Identify which cell holds the provided text, then report its (X, Y) central coordinate. 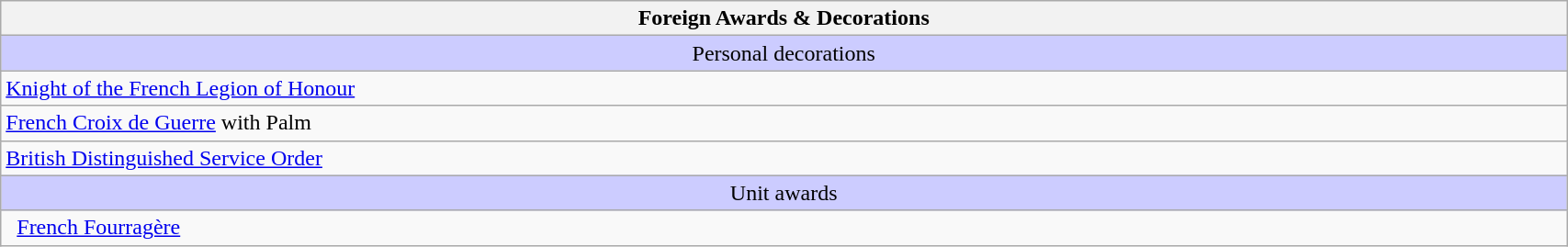
French Fourragère (784, 228)
Unit awards (784, 193)
Foreign Awards & Decorations (784, 18)
French Croix de Guerre with Palm (784, 123)
Knight of the French Legion of Honour (784, 88)
British Distinguished Service Order (784, 158)
Personal decorations (784, 53)
